Return the (X, Y) coordinate for the center point of the cell that contains the specified text.  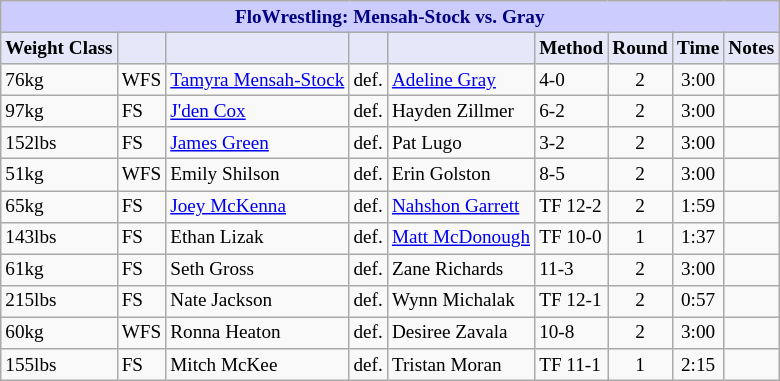
Desiree Zavala (460, 333)
Notes (752, 48)
97kg (59, 111)
Matt McDonough (460, 238)
Method (572, 48)
4-0 (572, 80)
Wynn Michalak (460, 301)
Round (640, 48)
Time (698, 48)
TF 12-2 (572, 206)
Zane Richards (460, 270)
60kg (59, 333)
65kg (59, 206)
76kg (59, 80)
TF 11-1 (572, 365)
Seth Gross (258, 270)
Emily Shilson (258, 175)
155lbs (59, 365)
215lbs (59, 301)
10-8 (572, 333)
11-3 (572, 270)
0:57 (698, 301)
Ethan Lizak (258, 238)
Mitch McKee (258, 365)
152lbs (59, 143)
TF 10-0 (572, 238)
James Green (258, 143)
Hayden Zillmer (460, 111)
Ronna Heaton (258, 333)
Weight Class (59, 48)
61kg (59, 270)
8-5 (572, 175)
1:37 (698, 238)
6-2 (572, 111)
Pat Lugo (460, 143)
Nahshon Garrett (460, 206)
J'den Cox (258, 111)
143lbs (59, 238)
1:59 (698, 206)
3-2 (572, 143)
Erin Golston (460, 175)
Joey McKenna (258, 206)
TF 12-1 (572, 301)
Adeline Gray (460, 80)
Nate Jackson (258, 301)
51kg (59, 175)
FloWrestling: Mensah-Stock vs. Gray (390, 17)
Tristan Moran (460, 365)
2:15 (698, 365)
Tamyra Mensah-Stock (258, 80)
